Return [X, Y] of the center of cell containing provided text 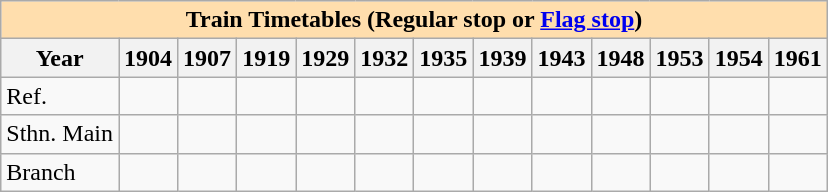
Sthn. Main [60, 134]
1919 [266, 58]
1943 [562, 58]
1953 [680, 58]
1929 [326, 58]
1948 [620, 58]
1939 [502, 58]
Branch [60, 172]
Year [60, 58]
1907 [208, 58]
1904 [148, 58]
1954 [738, 58]
Ref. [60, 96]
Train Timetables (Regular stop or Flag stop) [414, 20]
1961 [798, 58]
1932 [384, 58]
1935 [444, 58]
